For the text-containing cell, return its midpoint in (X, Y) coordinate format. 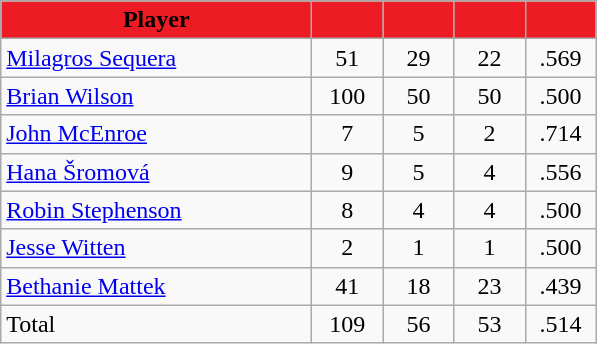
109 (348, 324)
22 (490, 58)
.714 (560, 134)
.556 (560, 172)
.569 (560, 58)
Robin Stephenson (156, 210)
23 (490, 286)
41 (348, 286)
Bethanie Mattek (156, 286)
Player (156, 20)
29 (418, 58)
9 (348, 172)
Milagros Sequera (156, 58)
100 (348, 96)
53 (490, 324)
Jesse Witten (156, 248)
Hana Šromová (156, 172)
Brian Wilson (156, 96)
7 (348, 134)
.514 (560, 324)
56 (418, 324)
Total (156, 324)
51 (348, 58)
John McEnroe (156, 134)
8 (348, 210)
18 (418, 286)
.439 (560, 286)
